Search for the cell housing the specified text and yield its [x, y] center coordinate. 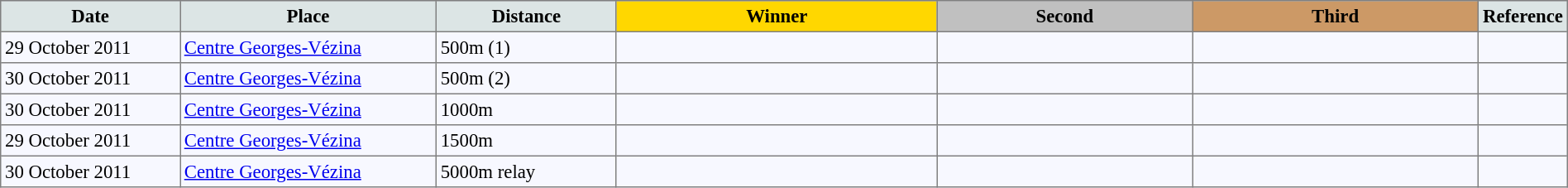
Winner [777, 17]
1500m [526, 141]
Third [1336, 17]
Reference [1523, 17]
Place [308, 17]
500m (1) [526, 47]
Second [1064, 17]
500m (2) [526, 79]
Distance [526, 17]
1000m [526, 109]
5000m relay [526, 171]
Date [91, 17]
